From the cell containing the given text, extract its center point as (x, y) coordinate. 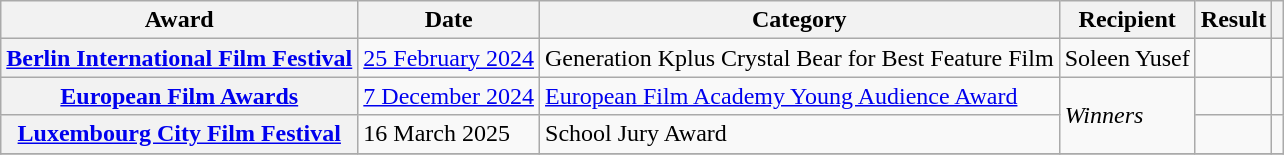
Date (449, 20)
Result (1233, 20)
Berlin International Film Festival (180, 58)
Category (800, 20)
Soleen Yusef (1127, 58)
Luxembourg City Film Festival (180, 134)
European Film Awards (180, 96)
European Film Academy Young Audience Award (800, 96)
Winners (1127, 115)
School Jury Award (800, 134)
Generation Kplus Crystal Bear for Best Feature Film (800, 58)
Recipient (1127, 20)
25 February 2024 (449, 58)
7 December 2024 (449, 96)
16 March 2025 (449, 134)
Award (180, 20)
